Detect which cell encompasses the target text, then output its (x, y) center coordinate. 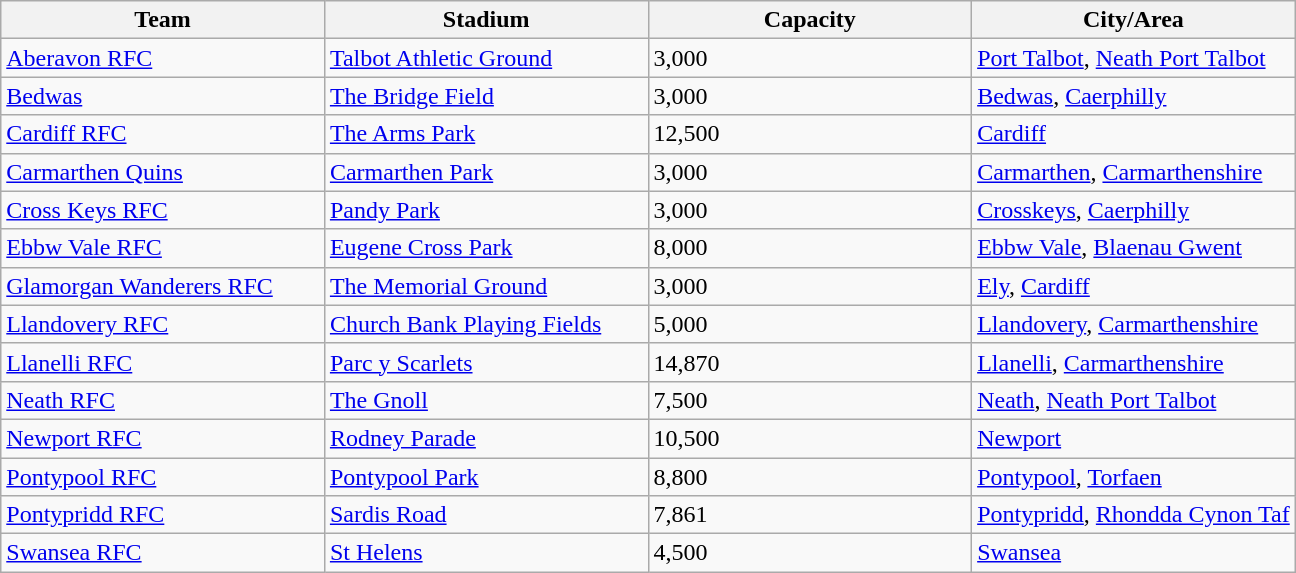
Swansea RFC (163, 553)
Newport RFC (163, 438)
Bedwas (163, 96)
7,500 (810, 400)
Carmarthen, Carmarthenshire (1134, 172)
Cardiff RFC (163, 134)
Llandovery, Carmarthenshire (1134, 324)
Ely, Cardiff (1134, 286)
Carmarthen Quins (163, 172)
Pontypridd RFC (163, 515)
The Arms Park (486, 134)
Carmarthen Park (486, 172)
5,000 (810, 324)
City/Area (1134, 20)
Pontypridd, Rhondda Cynon Taf (1134, 515)
Ebbw Vale, Blaenau Gwent (1134, 248)
Crosskeys, Caerphilly (1134, 210)
Port Talbot, Neath Port Talbot (1134, 58)
Team (163, 20)
8,000 (810, 248)
Neath RFC (163, 400)
Rodney Parade (486, 438)
Pandy Park (486, 210)
Llanelli RFC (163, 362)
The Bridge Field (486, 96)
Cardiff (1134, 134)
10,500 (810, 438)
Sardis Road (486, 515)
Cross Keys RFC (163, 210)
Swansea (1134, 553)
Newport (1134, 438)
Llanelli, Carmarthenshire (1134, 362)
Pontypool, Torfaen (1134, 477)
Bedwas, Caerphilly (1134, 96)
7,861 (810, 515)
Aberavon RFC (163, 58)
4,500 (810, 553)
Ebbw Vale RFC (163, 248)
Eugene Cross Park (486, 248)
12,500 (810, 134)
8,800 (810, 477)
Stadium (486, 20)
Neath, Neath Port Talbot (1134, 400)
The Memorial Ground (486, 286)
Church Bank Playing Fields (486, 324)
Pontypool RFC (163, 477)
Capacity (810, 20)
14,870 (810, 362)
The Gnoll (486, 400)
Parc y Scarlets (486, 362)
Llandovery RFC (163, 324)
St Helens (486, 553)
Glamorgan Wanderers RFC (163, 286)
Pontypool Park (486, 477)
Talbot Athletic Ground (486, 58)
